Find where the given text appears and provide that cell's center as [x, y] coordinate. 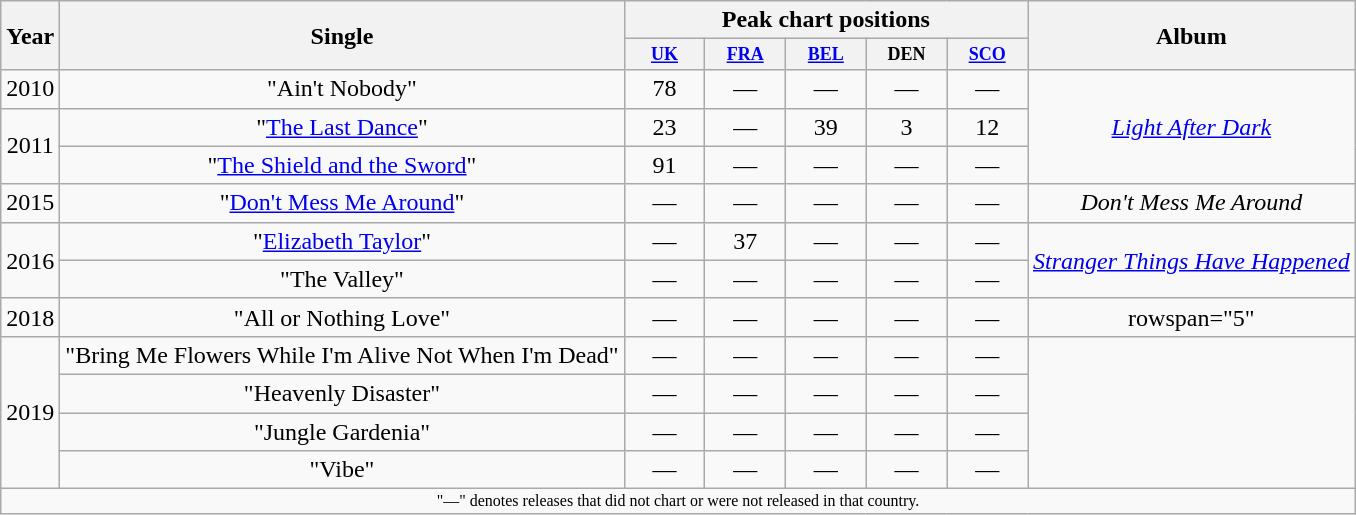
"Bring Me Flowers While I'm Alive Not When I'm Dead" [342, 355]
2010 [30, 89]
Peak chart positions [826, 20]
"Heavenly Disaster" [342, 393]
3 [906, 127]
Album [1192, 36]
78 [664, 89]
rowspan="5" [1192, 317]
39 [826, 127]
37 [746, 241]
UK [664, 54]
SCO [988, 54]
"Vibe" [342, 470]
Light After Dark [1192, 127]
"The Last Dance" [342, 127]
DEN [906, 54]
"The Shield and the Sword" [342, 165]
12 [988, 127]
Single [342, 36]
2018 [30, 317]
Don't Mess Me Around [1192, 203]
2015 [30, 203]
Stranger Things Have Happened [1192, 260]
2019 [30, 412]
"The Valley" [342, 279]
"Don't Mess Me Around" [342, 203]
"—" denotes releases that did not chart or were not released in that country. [678, 501]
"Ain't Nobody" [342, 89]
23 [664, 127]
"Jungle Gardenia" [342, 432]
BEL [826, 54]
"All or Nothing Love" [342, 317]
Year [30, 36]
91 [664, 165]
2016 [30, 260]
2011 [30, 146]
"Elizabeth Taylor" [342, 241]
FRA [746, 54]
